Return (x, y) of the center of cell containing provided text 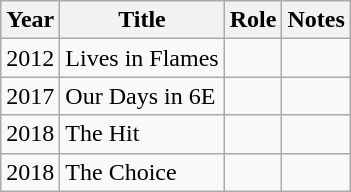
Lives in Flames (142, 58)
The Choice (142, 172)
2017 (30, 96)
Our Days in 6E (142, 96)
Notes (316, 20)
The Hit (142, 134)
Role (253, 20)
Year (30, 20)
Title (142, 20)
2012 (30, 58)
